Search for the cell housing the specified text and yield its (x, y) center coordinate. 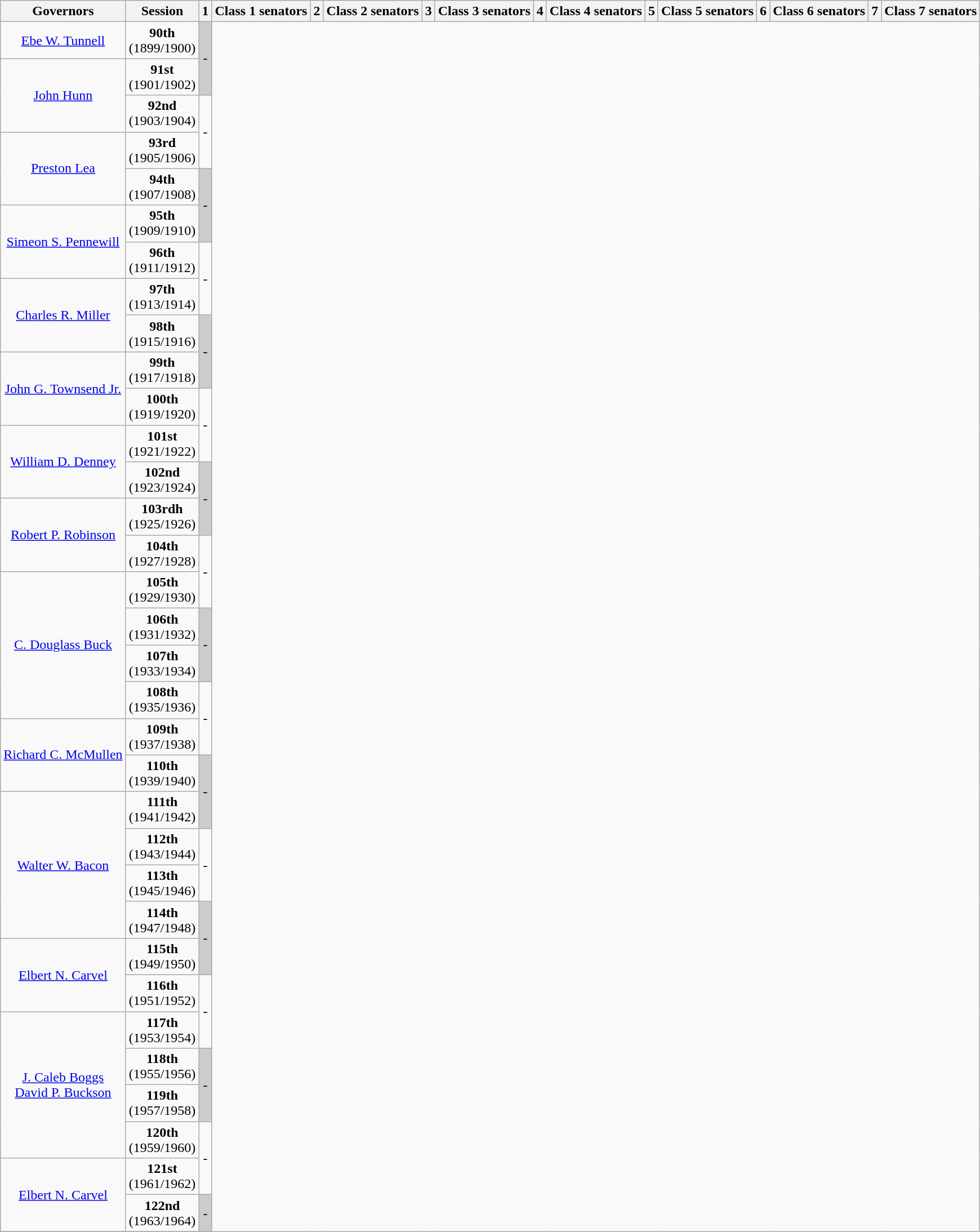
98th(1915/1916) (162, 333)
7 (875, 11)
111th(1941/1942) (162, 810)
John Hunn (63, 95)
Class 4 senators (596, 11)
94th(1907/1908) (162, 187)
108th(1935/1936) (162, 700)
William D. Denney (63, 461)
114th(1947/1948) (162, 919)
3 (428, 11)
106th(1931/1932) (162, 626)
6 (764, 11)
Governors (63, 11)
102nd(1923/1924) (162, 480)
107th(1933/1934) (162, 664)
99th(1917/1918) (162, 370)
Class 1 senators (261, 11)
109th(1937/1938) (162, 737)
119th(1957/1958) (162, 1103)
John G. Townsend Jr. (63, 388)
95th(1909/1910) (162, 223)
122nd(1963/1964) (162, 1213)
Robert P. Robinson (63, 535)
115th(1949/1950) (162, 957)
Charles R. Miller (63, 315)
118th(1955/1956) (162, 1067)
Class 2 senators (373, 11)
116th(1951/1952) (162, 993)
112th(1943/1944) (162, 846)
J. Caleb Boggs David P. Buckson (63, 1085)
Class 5 senators (707, 11)
Walter W. Bacon (63, 865)
91st(1901/1902) (162, 77)
Class 7 senators (930, 11)
Class 3 senators (484, 11)
Preston Lea (63, 168)
2 (317, 11)
92nd(1903/1904) (162, 114)
Simeon S. Pennewill (63, 242)
90th(1899/1900) (162, 41)
104th(1927/1928) (162, 553)
Richard C. McMullen (63, 755)
103rdh(1925/1926) (162, 517)
C. Douglass Buck (63, 645)
120th(1959/1960) (162, 1140)
Class 6 senators (819, 11)
4 (540, 11)
96th(1911/1912) (162, 260)
5 (651, 11)
101st(1921/1922) (162, 443)
Ebe W. Tunnell (63, 41)
117th(1953/1954) (162, 1030)
1 (205, 11)
100th(1919/1920) (162, 407)
Session (162, 11)
110th(1939/1940) (162, 773)
121st(1961/1962) (162, 1176)
105th(1929/1930) (162, 590)
93rd(1905/1906) (162, 150)
97th(1913/1914) (162, 296)
113th(1945/1946) (162, 883)
